Return the [x, y] coordinate for the center point of the cell that contains the specified text.  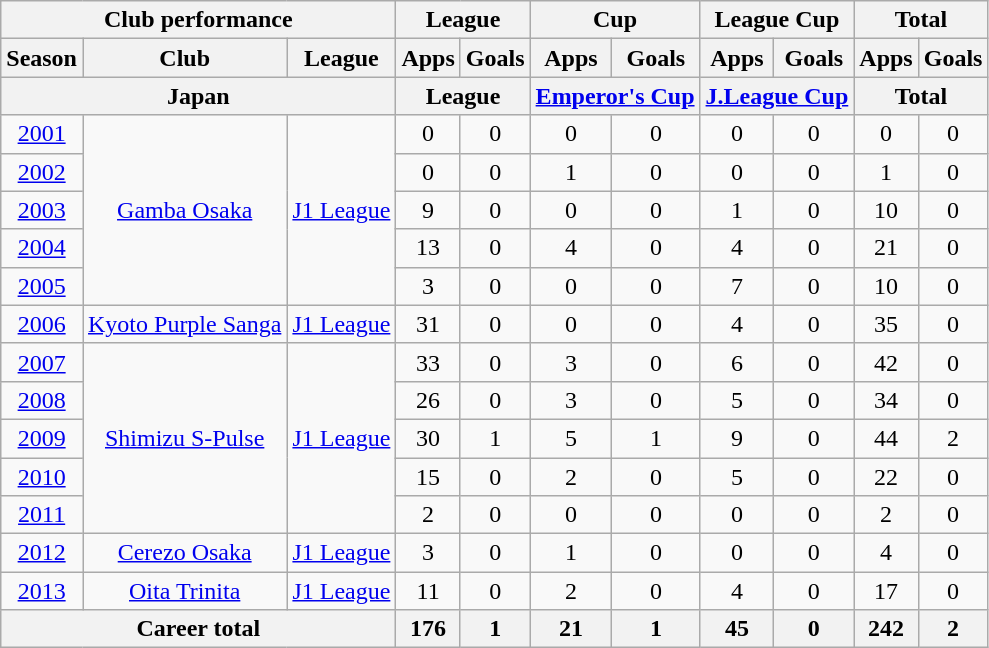
Cerezo Osaka [184, 553]
2007 [42, 362]
176 [428, 629]
Career total [198, 629]
2010 [42, 477]
31 [428, 324]
13 [428, 248]
2005 [42, 286]
Kyoto Purple Sanga [184, 324]
30 [428, 438]
17 [886, 591]
45 [737, 629]
2001 [42, 134]
2011 [42, 515]
7 [737, 286]
2012 [42, 553]
6 [737, 362]
2002 [42, 172]
2004 [42, 248]
Cup [615, 20]
22 [886, 477]
League Cup [777, 20]
Japan [198, 96]
15 [428, 477]
33 [428, 362]
2008 [42, 400]
11 [428, 591]
26 [428, 400]
Oita Trinita [184, 591]
Club [184, 58]
2013 [42, 591]
44 [886, 438]
Gamba Osaka [184, 210]
42 [886, 362]
2009 [42, 438]
242 [886, 629]
2006 [42, 324]
2003 [42, 210]
J.League Cup [777, 96]
Shimizu S-Pulse [184, 438]
Season [42, 58]
Club performance [198, 20]
35 [886, 324]
34 [886, 400]
Emperor's Cup [615, 96]
